Extract the (x, y) coordinate from the center of the cell holding the provided text.  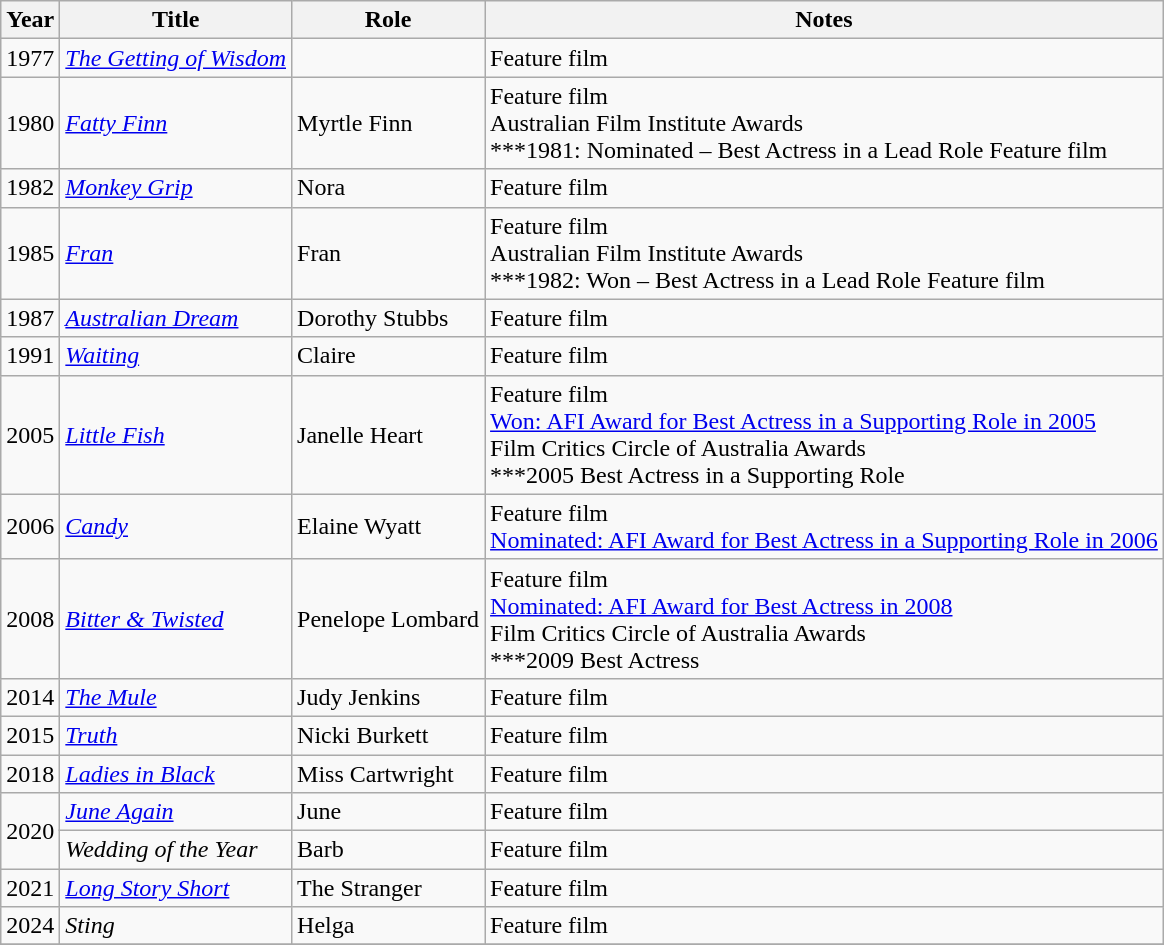
Little Fish (176, 434)
Title (176, 20)
Bitter & Twisted (176, 618)
The Stranger (388, 888)
Truth (176, 735)
2005 (30, 434)
Feature film Australian Film Institute Awards ***1982: Won – Best Actress in a Lead Role Feature film (824, 253)
Judy Jenkins (388, 697)
Penelope Lombard (388, 618)
Feature film Nominated: AFI Award for Best Actress in a Supporting Role in 2006 (824, 526)
Barb (388, 850)
Nora (388, 188)
Miss Cartwright (388, 773)
Nicki Burkett (388, 735)
Ladies in Black (176, 773)
Janelle Heart (388, 434)
2024 (30, 926)
2021 (30, 888)
Helga (388, 926)
Dorothy Stubbs (388, 318)
1991 (30, 356)
Candy (176, 526)
Australian Dream (176, 318)
Claire (388, 356)
June (388, 812)
The Getting of Wisdom (176, 58)
1980 (30, 123)
1982 (30, 188)
2014 (30, 697)
Elaine Wyatt (388, 526)
Monkey Grip (176, 188)
The Mule (176, 697)
1977 (30, 58)
Fatty Finn (176, 123)
Notes (824, 20)
Waiting (176, 356)
Feature filmNominated: AFI Award for Best Actress in 2008Film Critics Circle of Australia Awards***2009 Best Actress (824, 618)
Wedding of the Year (176, 850)
2006 (30, 526)
Year (30, 20)
1985 (30, 253)
2008 (30, 618)
2020 (30, 831)
2015 (30, 735)
Long Story Short (176, 888)
1987 (30, 318)
2018 (30, 773)
Role (388, 20)
June Again (176, 812)
Myrtle Finn (388, 123)
Feature filmAustralian Film Institute Awards***1981: Nominated – Best Actress in a Lead Role Feature film (824, 123)
Sting (176, 926)
